Capture the cell that displays the provided text and extract its (X, Y) central coordinate. 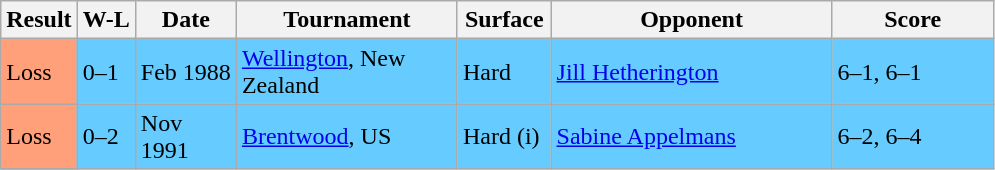
Jill Hetherington (692, 72)
6–1, 6–1 (912, 72)
Tournament (346, 20)
Score (912, 20)
Opponent (692, 20)
Result (39, 20)
Brentwood, US (346, 136)
0–1 (106, 72)
Wellington, New Zealand (346, 72)
0–2 (106, 136)
Hard (504, 72)
W-L (106, 20)
Hard (i) (504, 136)
Nov 1991 (186, 136)
Feb 1988 (186, 72)
Sabine Appelmans (692, 136)
Date (186, 20)
Surface (504, 20)
6–2, 6–4 (912, 136)
